Extract the [X, Y] coordinate from the center of the cell holding the provided text.  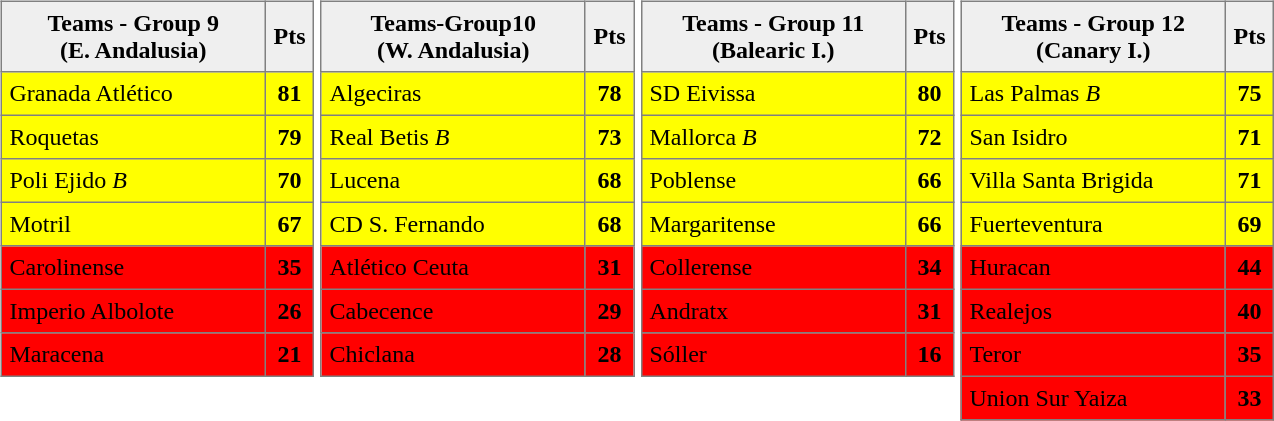
79 [289, 137]
Fuerteventura [1093, 224]
Sóller [773, 355]
Teams - Group 11(Balearic I.) [773, 36]
Maracena [133, 355]
16 [929, 355]
70 [289, 181]
Algeciras [453, 94]
Andratx [773, 311]
Poli Ejido B [133, 181]
Mallorca B [773, 137]
40 [1249, 311]
Atlético Ceuta [453, 268]
CD S. Fernando [453, 224]
Las Palmas B [1093, 94]
Chiclana [453, 355]
SD Eivissa [773, 94]
Carolinense [133, 268]
Teams - Group 9(E. Andalusia) [133, 36]
Collerense [773, 268]
29 [609, 311]
Realejos [1093, 311]
Real Betis B [453, 137]
Motril [133, 224]
26 [289, 311]
28 [609, 355]
Lucena [453, 181]
Imperio Albolote [133, 311]
69 [1249, 224]
67 [289, 224]
Villa Santa Brigida [1093, 181]
Cabecence [453, 311]
San Isidro [1093, 137]
80 [929, 94]
Margaritense [773, 224]
Teror [1093, 355]
33 [1249, 398]
Teams-Group10(W. Andalusia) [453, 36]
72 [929, 137]
44 [1249, 268]
34 [929, 268]
75 [1249, 94]
81 [289, 94]
73 [609, 137]
Poblense [773, 181]
78 [609, 94]
Roquetas [133, 137]
Huracan [1093, 268]
Teams - Group 12(Canary I.) [1093, 36]
Granada Atlético [133, 94]
Union Sur Yaiza [1093, 398]
21 [289, 355]
